Return the (x, y) coordinate for the center point of the cell that contains the specified text.  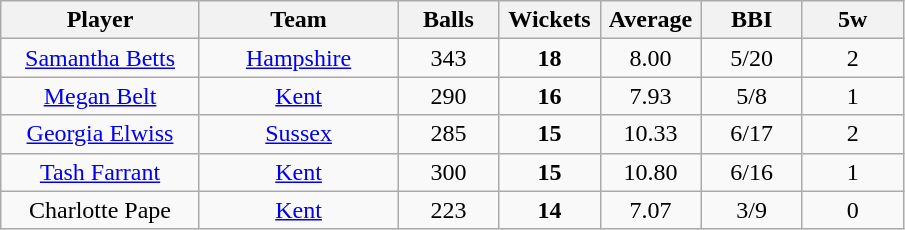
Wickets (550, 20)
5/20 (752, 58)
10.80 (650, 172)
BBI (752, 20)
285 (448, 134)
Megan Belt (100, 96)
Player (100, 20)
Hampshire (298, 58)
10.33 (650, 134)
6/17 (752, 134)
Samantha Betts (100, 58)
18 (550, 58)
5w (852, 20)
300 (448, 172)
223 (448, 210)
0 (852, 210)
Average (650, 20)
Team (298, 20)
Tash Farrant (100, 172)
8.00 (650, 58)
Charlotte Pape (100, 210)
7.07 (650, 210)
290 (448, 96)
6/16 (752, 172)
14 (550, 210)
16 (550, 96)
3/9 (752, 210)
Balls (448, 20)
7.93 (650, 96)
Sussex (298, 134)
Georgia Elwiss (100, 134)
343 (448, 58)
5/8 (752, 96)
